Find where the given text appears and provide that cell's center as [X, Y] coordinate. 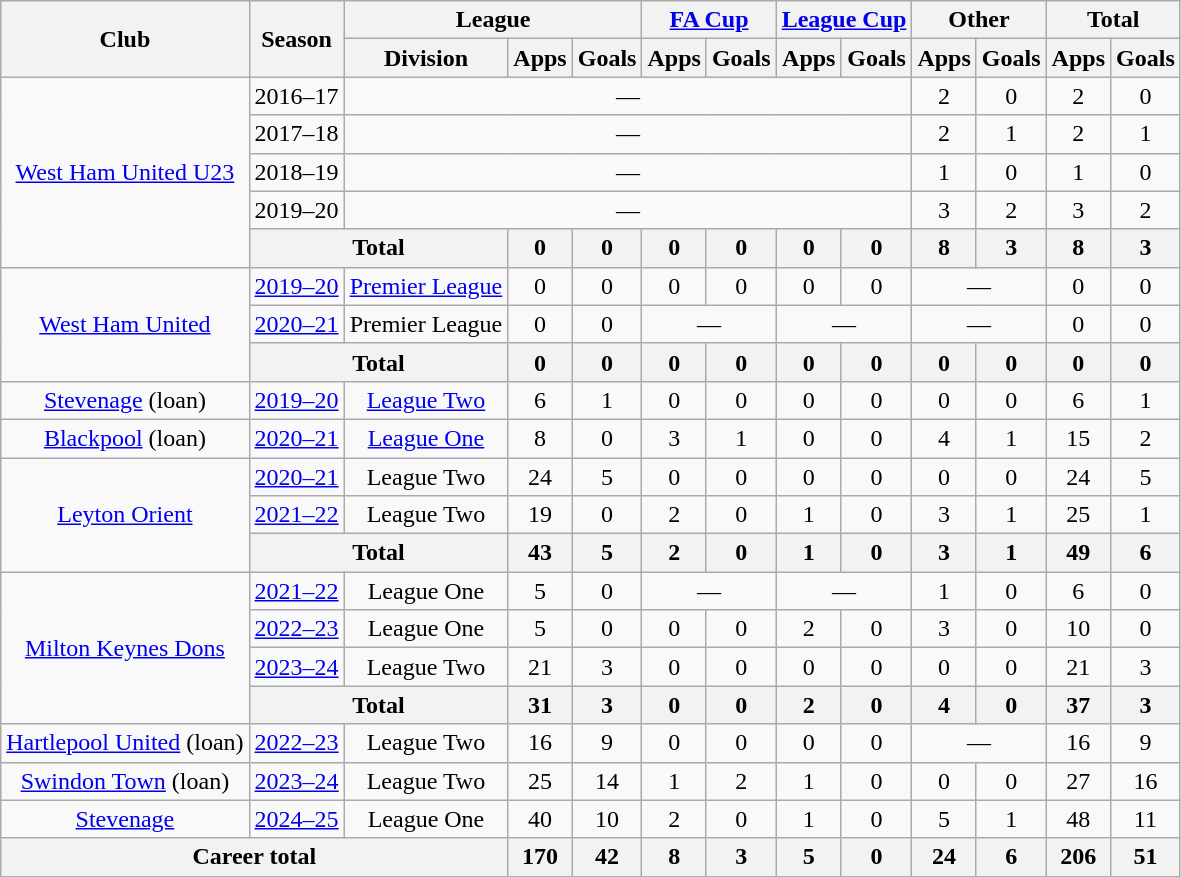
Stevenage (loan) [125, 400]
2017–18 [296, 134]
West Ham United U23 [125, 172]
Division [426, 58]
2016–17 [296, 96]
19 [540, 515]
11 [1146, 819]
2018–19 [296, 172]
170 [540, 857]
51 [1146, 857]
42 [607, 857]
Hartlepool United (loan) [125, 743]
Other [979, 20]
Career total [254, 857]
49 [1078, 553]
Blackpool (loan) [125, 438]
Club [125, 39]
206 [1078, 857]
Leyton Orient [125, 515]
27 [1078, 781]
Milton Keynes Dons [125, 648]
40 [540, 819]
2024–25 [296, 819]
Season [296, 39]
FA Cup [709, 20]
League [493, 20]
31 [540, 705]
14 [607, 781]
15 [1078, 438]
37 [1078, 705]
West Ham United [125, 324]
League Cup [844, 20]
Stevenage [125, 819]
48 [1078, 819]
Swindon Town (loan) [125, 781]
43 [540, 553]
